Identify which cell holds the provided text, then report its (x, y) central coordinate. 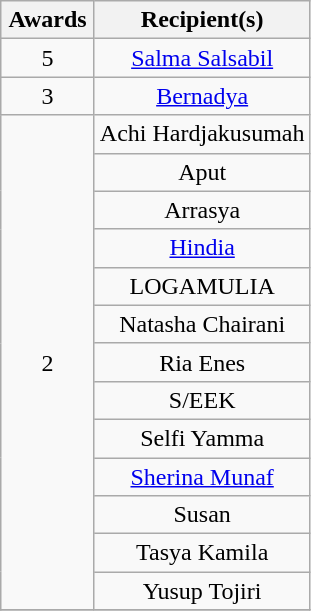
Achi Hardjakusumah (202, 134)
S/EEK (202, 400)
Selfi Yamma (202, 438)
Salma Salsabil (202, 58)
5 (48, 58)
Awards (48, 20)
Ria Enes (202, 362)
Sherina Munaf (202, 477)
Recipient(s) (202, 20)
Susan (202, 515)
Natasha Chairani (202, 324)
2 (48, 362)
Arrasya (202, 210)
LOGAMULIA (202, 286)
Hindia (202, 248)
Tasya Kamila (202, 553)
3 (48, 96)
Aput (202, 172)
Bernadya (202, 96)
Yusup Tojiri (202, 591)
